Output the (x, y) coordinate of the center of the cell containing the given text.  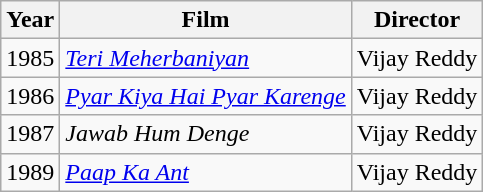
Director (417, 20)
1986 (30, 96)
Year (30, 20)
Film (206, 20)
Paap Ka Ant (206, 172)
1985 (30, 58)
1989 (30, 172)
Jawab Hum Denge (206, 134)
1987 (30, 134)
Pyar Kiya Hai Pyar Karenge (206, 96)
Teri Meherbaniyan (206, 58)
